Locate the cell with the specified text and output its (X, Y) center coordinate. 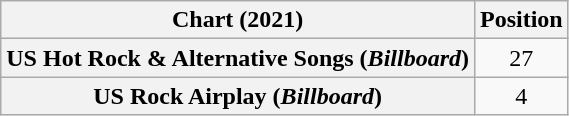
27 (521, 58)
US Hot Rock & Alternative Songs (Billboard) (238, 58)
Position (521, 20)
Chart (2021) (238, 20)
US Rock Airplay (Billboard) (238, 96)
4 (521, 96)
